Find where the given text appears and provide that cell's center as [x, y] coordinate. 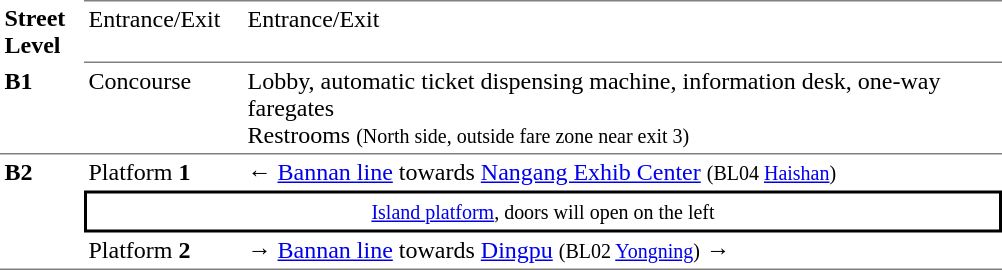
B1 [42, 109]
Street Level [42, 32]
Platform 1 [164, 172]
← Bannan line towards Nangang Exhib Center (BL04 Haishan) [622, 172]
B2 [42, 212]
→ Bannan line towards Dingpu (BL02 Yongning) → [622, 251]
Concourse [164, 109]
Lobby, automatic ticket dispensing machine, information desk, one-way faregatesRestrooms (North side, outside fare zone near exit 3) [622, 109]
Island platform, doors will open on the left [543, 211]
Platform 2 [164, 251]
